Locate the cell with the specified text and output its [x, y] center coordinate. 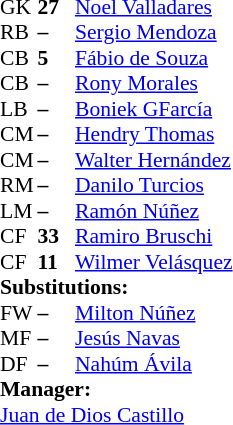
Jesús Navas [154, 339]
DF [19, 364]
RB [19, 33]
33 [57, 237]
Hendry Thomas [154, 135]
11 [57, 262]
LB [19, 109]
FW [19, 313]
Fábio de Souza [154, 58]
Nahúm Ávila [154, 364]
Sergio Mendoza [154, 33]
RM [19, 185]
Ramón Núñez [154, 211]
Boniek GFarcía [154, 109]
Danilo Turcios [154, 185]
5 [57, 58]
Rony Morales [154, 83]
Milton Núñez [154, 313]
MF [19, 339]
Ramiro Bruschi [154, 237]
Substitutions: [116, 287]
LM [19, 211]
Walter Hernández [154, 160]
Manager: [116, 389]
Wilmer Velásquez [154, 262]
